Find where the given text appears and provide that cell's center as [x, y] coordinate. 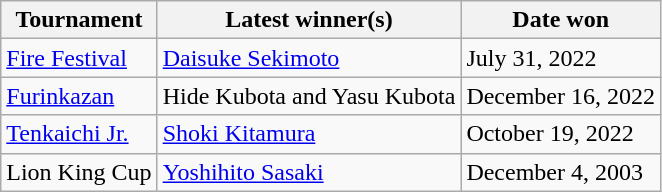
December 16, 2022 [561, 96]
Furinkazan [79, 96]
July 31, 2022 [561, 58]
Shoki Kitamura [309, 134]
Date won [561, 20]
December 4, 2003 [561, 172]
Yoshihito Sasaki [309, 172]
Lion King Cup [79, 172]
Tenkaichi Jr. [79, 134]
Latest winner(s) [309, 20]
Fire Festival [79, 58]
Hide Kubota and Yasu Kubota [309, 96]
October 19, 2022 [561, 134]
Tournament [79, 20]
Daisuke Sekimoto [309, 58]
